From the cell containing the given text, extract its center point as (x, y) coordinate. 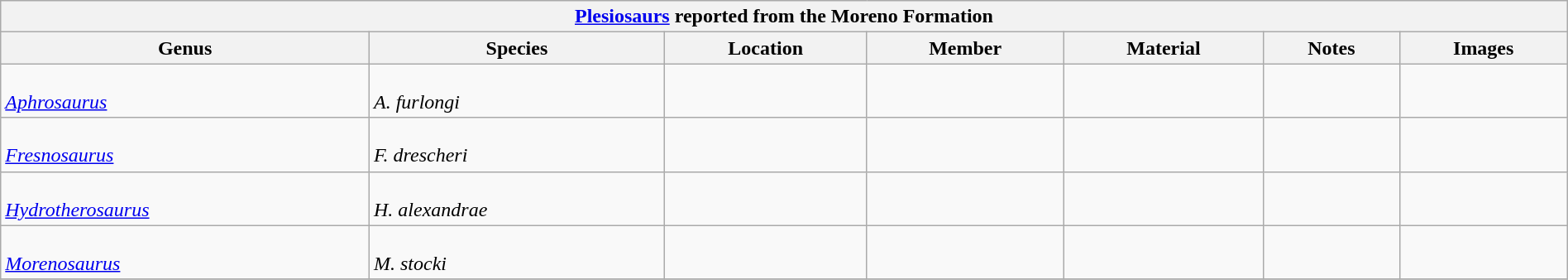
Hydrotherosaurus (185, 199)
H. alexandrae (516, 199)
Location (766, 48)
F. drescheri (516, 144)
Plesiosaurs reported from the Moreno Formation (784, 17)
Member (965, 48)
Species (516, 48)
Genus (185, 48)
Aphrosaurus (185, 91)
A. furlongi (516, 91)
Material (1163, 48)
Morenosaurus (185, 252)
M. stocki (516, 252)
Images (1484, 48)
Notes (1331, 48)
Fresnosaurus (185, 144)
